Output the (x, y) coordinate of the center of the cell containing the given text.  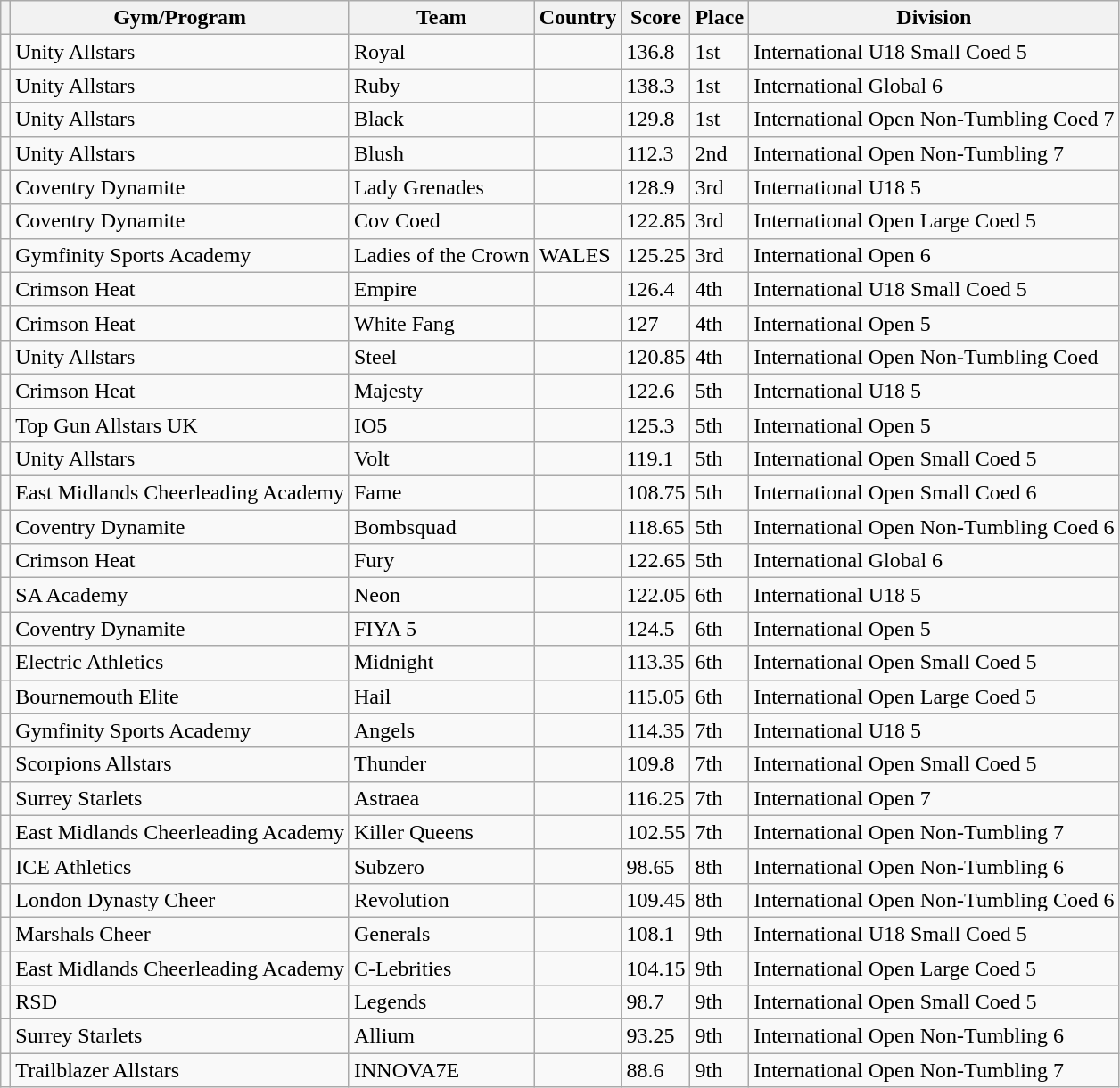
Scorpions Allstars (180, 764)
126.4 (656, 289)
Score (656, 18)
114.35 (656, 730)
Fury (441, 561)
Electric Athletics (180, 663)
122.85 (656, 221)
128.9 (656, 187)
122.65 (656, 561)
International Open 6 (935, 255)
Generals (441, 934)
124.5 (656, 629)
Blush (441, 153)
Killer Queens (441, 832)
Subzero (441, 866)
120.85 (656, 357)
SA Academy (180, 595)
125.25 (656, 255)
Top Gun Allstars UK (180, 425)
Ruby (441, 86)
88.6 (656, 1070)
Midnight (441, 663)
Bournemouth Elite (180, 696)
Black (441, 120)
WALES (578, 255)
Neon (441, 595)
115.05 (656, 696)
109.45 (656, 900)
Country (578, 18)
International Open Non-Tumbling Coed 7 (935, 120)
C-Lebrities (441, 968)
Place (720, 18)
109.8 (656, 764)
119.1 (656, 459)
108.1 (656, 934)
104.15 (656, 968)
International Open 7 (935, 798)
122.6 (656, 391)
Team (441, 18)
2nd (720, 153)
125.3 (656, 425)
Volt (441, 459)
Division (935, 18)
INNOVA7E (441, 1070)
Empire (441, 289)
Trailblazer Allstars (180, 1070)
Lady Grenades (441, 187)
113.35 (656, 663)
White Fang (441, 323)
Legends (441, 1002)
136.8 (656, 52)
Royal (441, 52)
Hail (441, 696)
RSD (180, 1002)
FIYA 5 (441, 629)
Bombsquad (441, 527)
London Dynasty Cheer (180, 900)
112.3 (656, 153)
Steel (441, 357)
International Open Small Coed 6 (935, 493)
IO5 (441, 425)
Allium (441, 1036)
93.25 (656, 1036)
Thunder (441, 764)
98.65 (656, 866)
116.25 (656, 798)
Majesty (441, 391)
ICE Athletics (180, 866)
108.75 (656, 493)
Marshals Cheer (180, 934)
International Open Non-Tumbling Coed (935, 357)
102.55 (656, 832)
Cov Coed (441, 221)
Ladies of the Crown (441, 255)
118.65 (656, 527)
138.3 (656, 86)
127 (656, 323)
98.7 (656, 1002)
122.05 (656, 595)
Fame (441, 493)
Angels (441, 730)
Gym/Program (180, 18)
129.8 (656, 120)
Revolution (441, 900)
Astraea (441, 798)
